Scan for the cell matching the given text and deliver its (X, Y) coordinate at center. 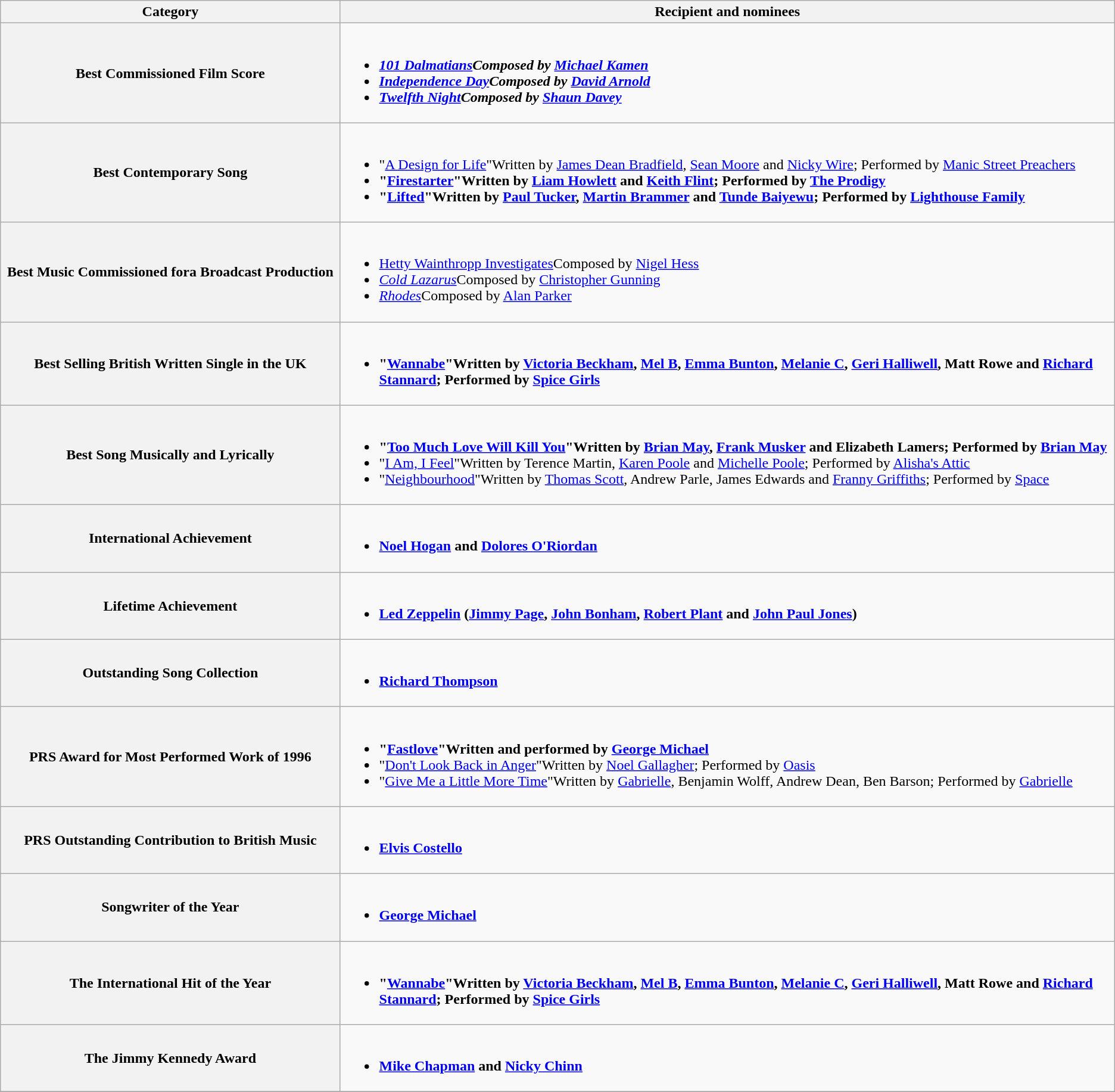
PRS Outstanding Contribution to British Music (170, 840)
The International Hit of the Year (170, 983)
Noel Hogan and Dolores O'Riordan (727, 539)
Best Song Musically and Lyrically (170, 455)
Best Music Commissioned fora Broadcast Production (170, 272)
Outstanding Song Collection (170, 673)
Recipient and nominees (727, 12)
101 DalmatiansComposed by Michael KamenIndependence DayComposed by David ArnoldTwelfth NightComposed by Shaun Davey (727, 73)
Best Commissioned Film Score (170, 73)
The Jimmy Kennedy Award (170, 1058)
George Michael (727, 907)
Mike Chapman and Nicky Chinn (727, 1058)
PRS Award for Most Performed Work of 1996 (170, 757)
Best Selling British Written Single in the UK (170, 363)
Elvis Costello (727, 840)
Songwriter of the Year (170, 907)
International Achievement (170, 539)
Lifetime Achievement (170, 605)
Category (170, 12)
Best Contemporary Song (170, 173)
Hetty Wainthropp InvestigatesComposed by Nigel HessCold LazarusComposed by Christopher GunningRhodesComposed by Alan Parker (727, 272)
Led Zeppelin (Jimmy Page, John Bonham, Robert Plant and John Paul Jones) (727, 605)
Richard Thompson (727, 673)
